Output the (X, Y) coordinate of the center of the cell containing the given text.  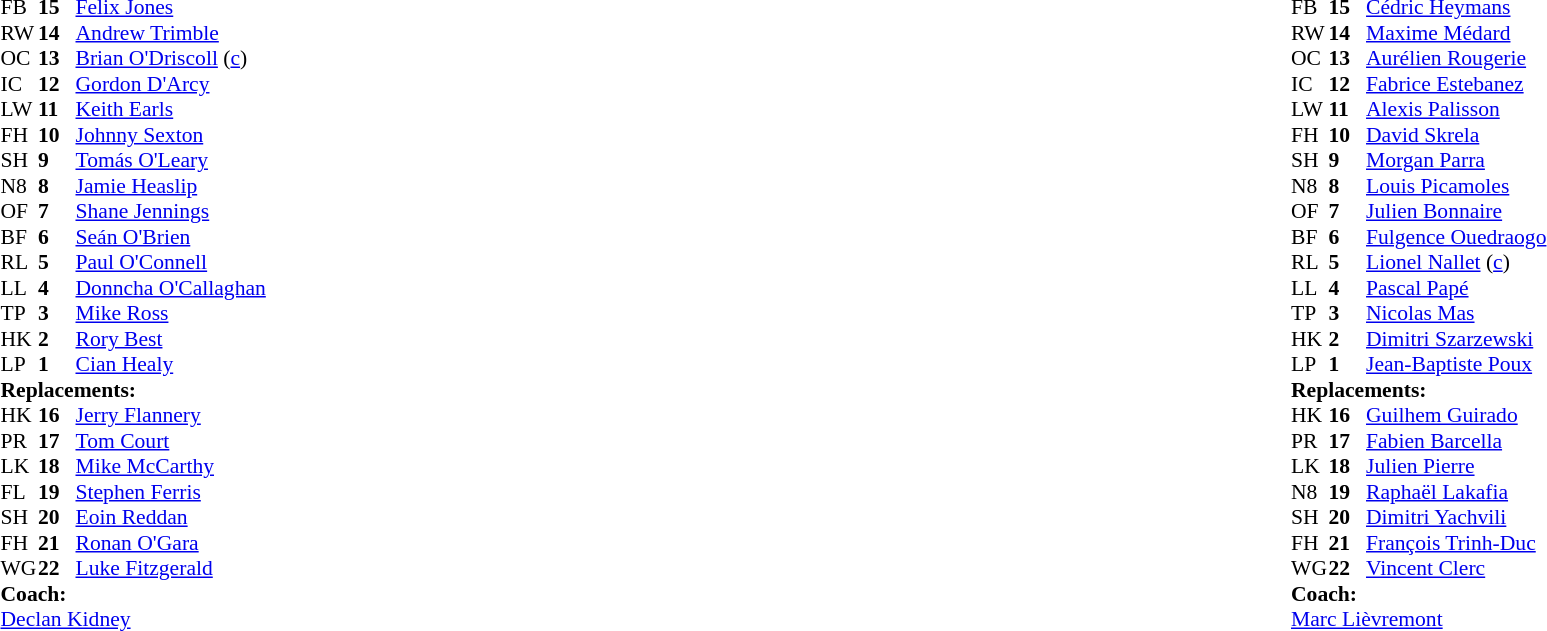
Seán O'Brien (171, 237)
Fulgence Ouedraogo (1456, 237)
Rory Best (171, 339)
Vincent Clerc (1456, 569)
Fabrice Estebanez (1456, 84)
Mike Ross (171, 313)
Louis Picamoles (1456, 186)
Eoin Reddan (171, 517)
François Trinh-Duc (1456, 543)
Jerry Flannery (171, 415)
Cian Healy (171, 365)
Ronan O'Gara (171, 543)
Gordon D'Arcy (171, 84)
Dimitri Yachvili (1456, 517)
Maxime Médard (1456, 33)
Andrew Trimble (171, 33)
Fabien Barcella (1456, 441)
Keith Earls (171, 109)
Pascal Papé (1456, 288)
Paul O'Connell (171, 263)
Dimitri Szarzewski (1456, 339)
Stephen Ferris (171, 492)
Guilhem Guirado (1456, 415)
Aurélien Rougerie (1456, 59)
Alexis Palisson (1456, 109)
Shane Jennings (171, 211)
Johnny Sexton (171, 135)
Tomás O'Leary (171, 161)
Julien Pierre (1456, 467)
Jamie Heaslip (171, 186)
Mike McCarthy (171, 467)
Morgan Parra (1456, 161)
Tom Court (171, 441)
Brian O'Driscoll (c) (171, 59)
Jean-Baptiste Poux (1456, 365)
Donncha O'Callaghan (171, 288)
David Skrela (1456, 135)
Nicolas Mas (1456, 313)
Raphaël Lakafia (1456, 492)
Julien Bonnaire (1456, 211)
Luke Fitzgerald (171, 569)
FL (19, 492)
Lionel Nallet (c) (1456, 263)
